Provide the (x, y) coordinate of the cell's center where the given text is located.  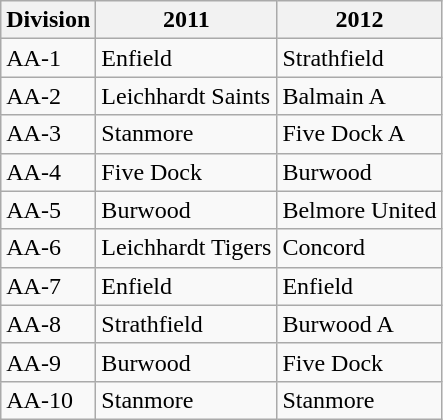
2012 (360, 20)
2011 (186, 20)
Leichhardt Tigers (186, 248)
Division (48, 20)
AA-5 (48, 210)
AA-8 (48, 324)
AA-7 (48, 286)
Leichhardt Saints (186, 96)
AA-3 (48, 134)
AA-1 (48, 58)
AA-6 (48, 248)
Balmain A (360, 96)
Five Dock A (360, 134)
AA-4 (48, 172)
AA-2 (48, 96)
Concord (360, 248)
Belmore United (360, 210)
Burwood A (360, 324)
AA-9 (48, 362)
AA-10 (48, 400)
